Determine the (x, y) coordinate at the center of the cell enclosing the given text.  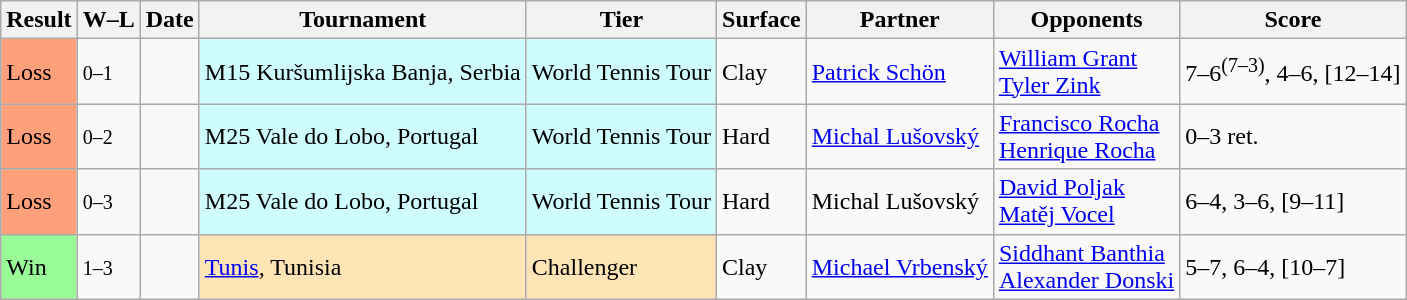
Win (39, 266)
Surface (762, 20)
0–1 (108, 72)
Date (170, 20)
Francisco Rocha Henrique Rocha (1086, 136)
0–3 (108, 202)
Tunis, Tunisia (362, 266)
W–L (108, 20)
William Grant Tyler Zink (1086, 72)
David Poljak Matěj Vocel (1086, 202)
7–6(7–3), 4–6, [12–14] (1293, 72)
Result (39, 20)
Partner (900, 20)
Score (1293, 20)
Patrick Schön (900, 72)
6–4, 3–6, [9–11] (1293, 202)
0–3 ret. (1293, 136)
Michael Vrbenský (900, 266)
Tournament (362, 20)
Opponents (1086, 20)
0–2 (108, 136)
M15 Kuršumlijska Banja, Serbia (362, 72)
Challenger (621, 266)
Tier (621, 20)
5–7, 6–4, [10–7] (1293, 266)
1–3 (108, 266)
Siddhant Banthia Alexander Donski (1086, 266)
